Determine the (X, Y) coordinate at the center of the cell enclosing the given text.  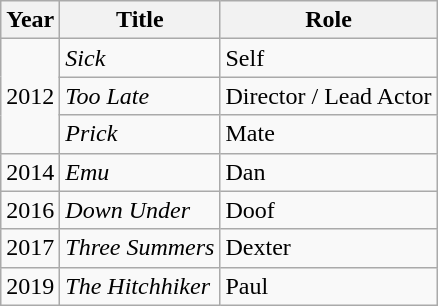
2012 (30, 96)
Doof (328, 210)
Sick (140, 58)
Dan (328, 172)
Year (30, 20)
Down Under (140, 210)
Prick (140, 134)
Mate (328, 134)
Title (140, 20)
2014 (30, 172)
Too Late (140, 96)
Paul (328, 286)
Self (328, 58)
The Hitchhiker (140, 286)
Three Summers (140, 248)
2017 (30, 248)
Emu (140, 172)
Role (328, 20)
2019 (30, 286)
2016 (30, 210)
Dexter (328, 248)
Director / Lead Actor (328, 96)
